Scan for the cell matching the given text and deliver its (X, Y) coordinate at center. 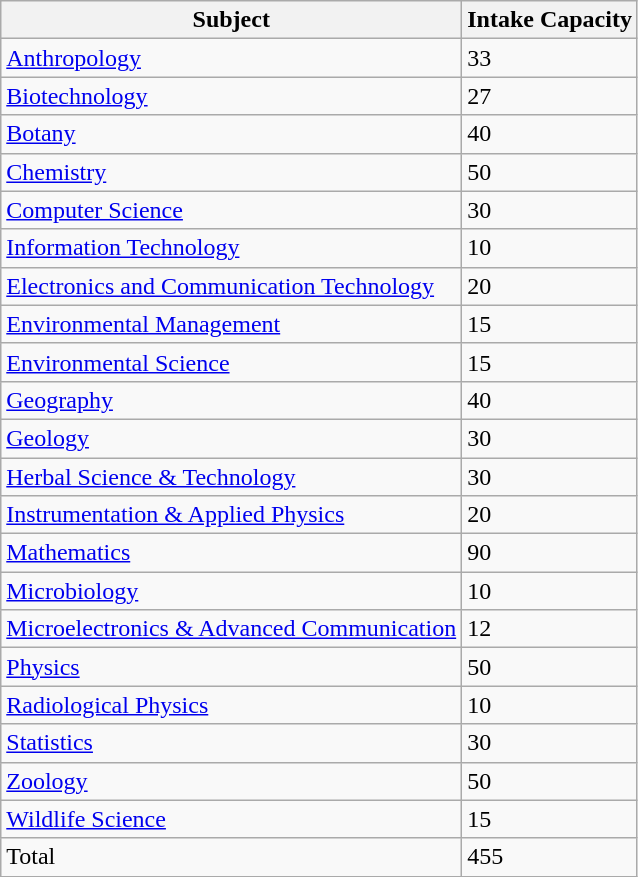
Environmental Management (232, 324)
Mathematics (232, 553)
Radiological Physics (232, 705)
33 (550, 58)
455 (550, 857)
Total (232, 857)
Zoology (232, 781)
Instrumentation & Applied Physics (232, 515)
Statistics (232, 743)
Information Technology (232, 248)
Intake Capacity (550, 20)
Electronics and Communication Technology (232, 286)
Biotechnology (232, 96)
Herbal Science & Technology (232, 477)
Wildlife Science (232, 819)
Physics (232, 667)
Botany (232, 134)
Anthropology (232, 58)
12 (550, 629)
Geology (232, 438)
27 (550, 96)
Computer Science (232, 210)
Microelectronics & Advanced Communication (232, 629)
Environmental Science (232, 362)
90 (550, 553)
Geography (232, 400)
Microbiology (232, 591)
Subject (232, 20)
Chemistry (232, 172)
